Scan for the cell matching the given text and deliver its [X, Y] coordinate at center. 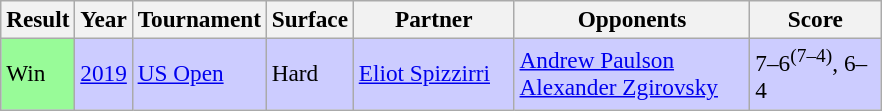
2019 [104, 74]
Year [104, 19]
Opponents [632, 19]
Win [38, 74]
US Open [199, 74]
Tournament [199, 19]
7–6(7–4), 6–4 [816, 74]
Score [816, 19]
Partner [434, 19]
Surface [310, 19]
Eliot Spizzirri [434, 74]
Result [38, 19]
Andrew Paulson Alexander Zgirovsky [632, 74]
Hard [310, 74]
